Locate the cell with the specified text and output its [x, y] center coordinate. 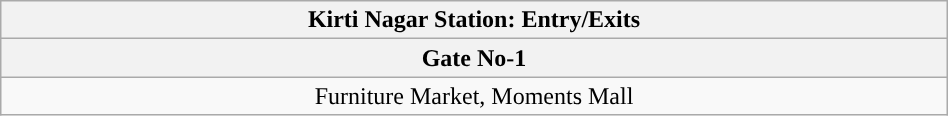
Furniture Market, Moments Mall [474, 96]
Kirti Nagar Station: Entry/Exits [474, 20]
Gate No-1 [474, 58]
